Provide the (x, y) coordinate of the cell's center where the given text is located.  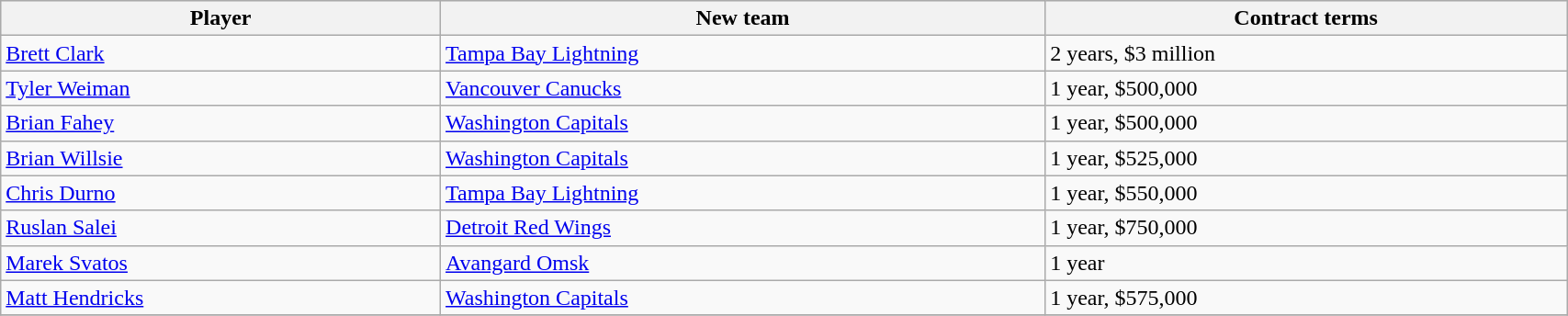
Vancouver Canucks (743, 88)
Contract terms (1306, 18)
1 year (1306, 263)
Player (220, 18)
Brett Clark (220, 53)
Brian Fahey (220, 123)
Brian Willsie (220, 158)
Marek Svatos (220, 263)
Avangard Omsk (743, 263)
1 year, $550,000 (1306, 193)
Matt Hendricks (220, 298)
Chris Durno (220, 193)
1 year, $525,000 (1306, 158)
1 year, $750,000 (1306, 228)
Tyler Weiman (220, 88)
New team (743, 18)
Ruslan Salei (220, 228)
2 years, $3 million (1306, 53)
1 year, $575,000 (1306, 298)
Detroit Red Wings (743, 228)
